Find where the given text appears and provide that cell's center as [X, Y] coordinate. 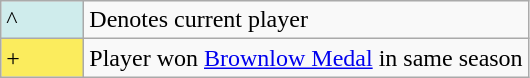
Denotes current player [306, 20]
Player won Brownlow Medal in same season [306, 58]
^ [42, 20]
+ [42, 58]
